Extract the (x, y) coordinate from the center of the cell holding the provided text.  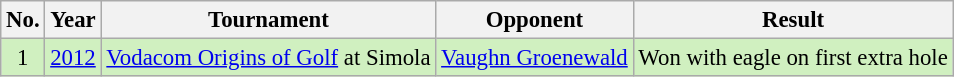
Year (73, 20)
Opponent (534, 20)
Vaughn Groenewald (534, 58)
Vodacom Origins of Golf at Simola (268, 58)
1 (23, 58)
Result (793, 20)
No. (23, 20)
2012 (73, 58)
Won with eagle on first extra hole (793, 58)
Tournament (268, 20)
